From the cell containing the given text, extract its center point as (x, y) coordinate. 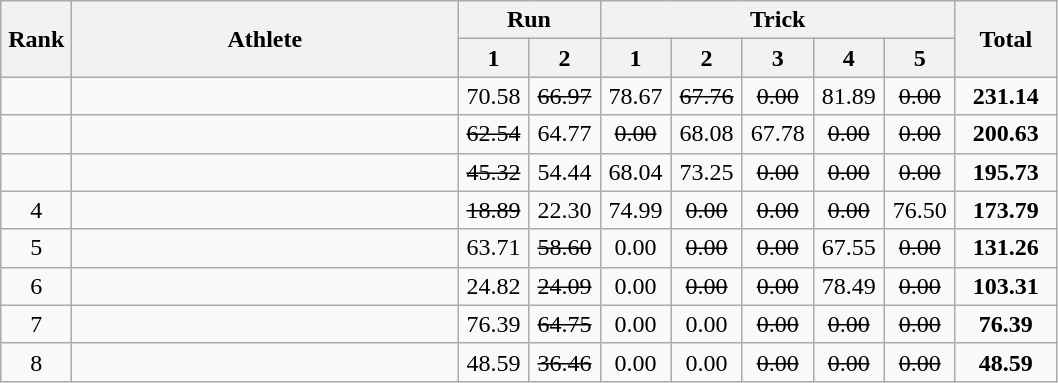
74.99 (636, 210)
6 (36, 286)
8 (36, 362)
24.82 (494, 286)
78.67 (636, 96)
103.31 (1006, 286)
173.79 (1006, 210)
22.30 (564, 210)
67.76 (706, 96)
200.63 (1006, 134)
3 (778, 58)
78.49 (848, 286)
7 (36, 324)
70.58 (494, 96)
67.55 (848, 248)
131.26 (1006, 248)
36.46 (564, 362)
64.77 (564, 134)
73.25 (706, 172)
68.08 (706, 134)
58.60 (564, 248)
76.50 (920, 210)
63.71 (494, 248)
24.09 (564, 286)
66.97 (564, 96)
231.14 (1006, 96)
54.44 (564, 172)
18.89 (494, 210)
64.75 (564, 324)
Total (1006, 39)
62.54 (494, 134)
Rank (36, 39)
195.73 (1006, 172)
81.89 (848, 96)
Athlete (265, 39)
Run (529, 20)
45.32 (494, 172)
Trick (778, 20)
67.78 (778, 134)
68.04 (636, 172)
